For the text-containing cell, return its midpoint in (X, Y) coordinate format. 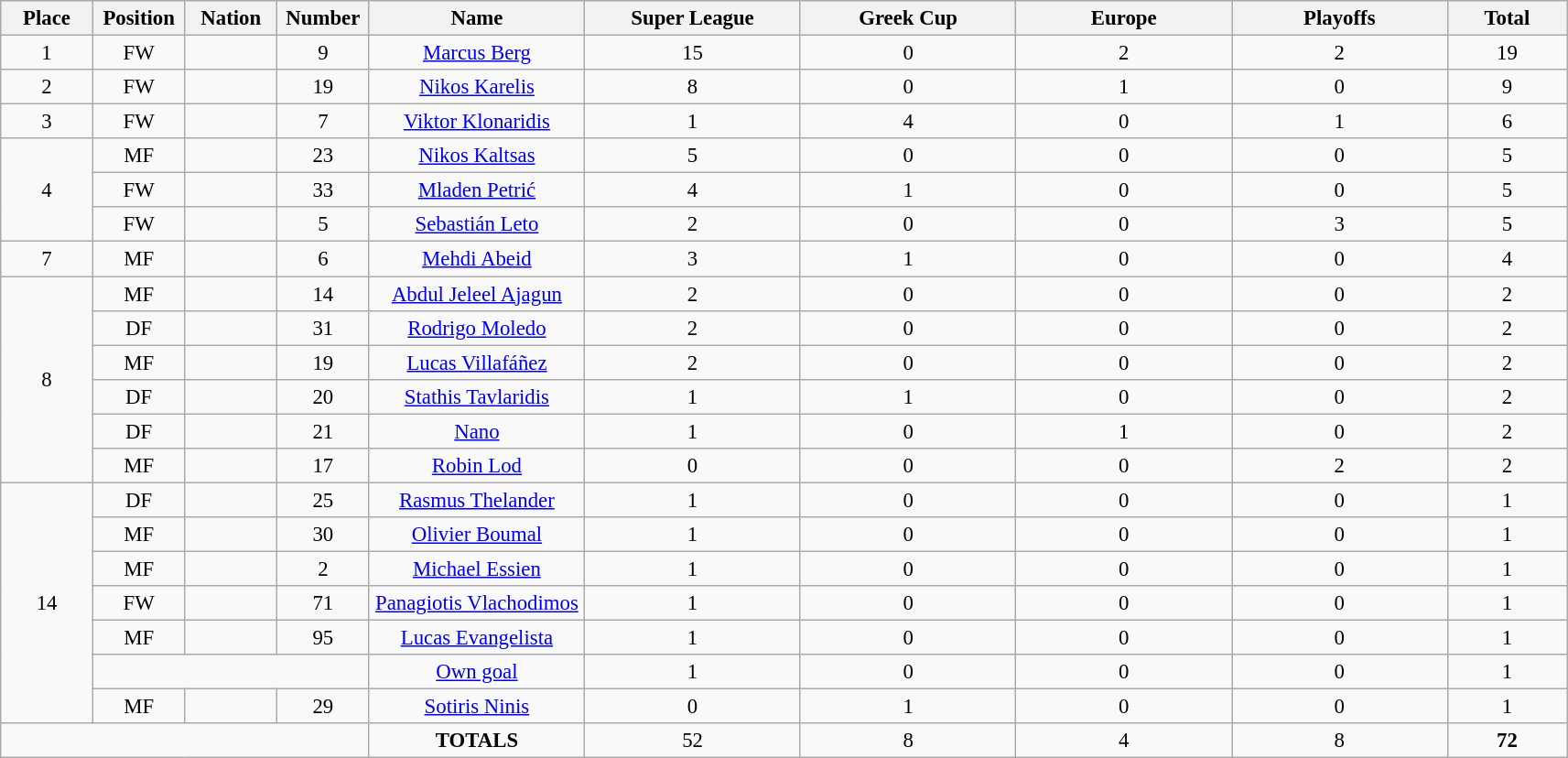
Super League (693, 18)
Number (324, 18)
Marcus Berg (477, 53)
25 (324, 500)
Playoffs (1340, 18)
21 (324, 431)
Olivier Boumal (477, 535)
Mladen Petrić (477, 190)
Nation (231, 18)
Name (477, 18)
Nikos Kaltsas (477, 156)
Greek Cup (908, 18)
20 (324, 396)
33 (324, 190)
Rasmus Thelander (477, 500)
Mehdi Abeid (477, 259)
29 (324, 707)
23 (324, 156)
Sebastián Leto (477, 224)
Place (48, 18)
Stathis Tavlaridis (477, 396)
Viktor Klonaridis (477, 122)
15 (693, 53)
Position (139, 18)
Europe (1124, 18)
Abdul Jeleel Ajagun (477, 294)
Michael Essien (477, 568)
Robin Lod (477, 466)
Total (1507, 18)
Sotiris Ninis (477, 707)
95 (324, 638)
Panagiotis Vlachodimos (477, 603)
Rodrigo Moledo (477, 328)
71 (324, 603)
Own goal (477, 672)
30 (324, 535)
Lucas Evangelista (477, 638)
17 (324, 466)
31 (324, 328)
Nikos Karelis (477, 87)
Lucas Villafáñez (477, 363)
TOTALS (477, 741)
72 (1507, 741)
52 (693, 741)
Nano (477, 431)
